Extract the [X, Y] coordinate from the center of the cell holding the provided text.  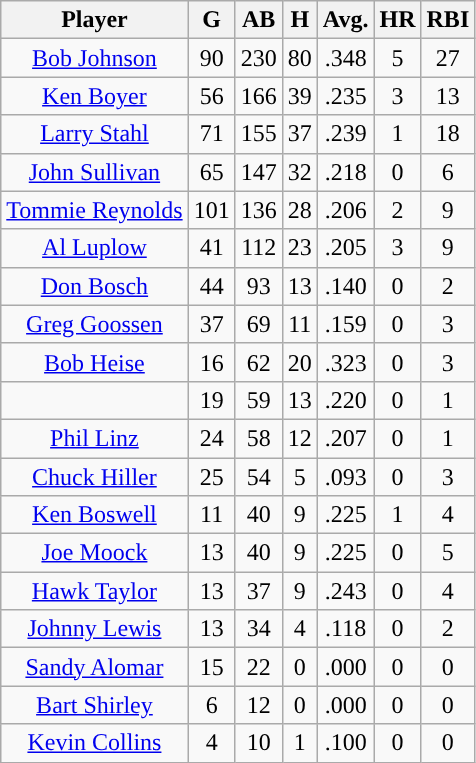
39 [300, 96]
Kevin Collins [94, 743]
112 [258, 248]
44 [212, 286]
34 [258, 629]
Johnny Lewis [94, 629]
23 [300, 248]
H [300, 20]
69 [258, 324]
Tommie Reynolds [94, 210]
Joe Moock [94, 553]
Larry Stahl [94, 134]
20 [300, 362]
32 [300, 172]
.243 [346, 591]
24 [212, 438]
.118 [346, 629]
90 [212, 58]
10 [258, 743]
22 [258, 667]
Phil Linz [94, 438]
166 [258, 96]
.220 [346, 400]
Ken Boyer [94, 96]
Sandy Alomar [94, 667]
71 [212, 134]
41 [212, 248]
.140 [346, 286]
.093 [346, 477]
.348 [346, 58]
Avg. [346, 20]
27 [448, 58]
AB [258, 20]
54 [258, 477]
Ken Boswell [94, 515]
Bart Shirley [94, 705]
101 [212, 210]
.218 [346, 172]
56 [212, 96]
147 [258, 172]
62 [258, 362]
.235 [346, 96]
93 [258, 286]
.206 [346, 210]
59 [258, 400]
136 [258, 210]
RBI [448, 20]
25 [212, 477]
15 [212, 667]
G [212, 20]
.100 [346, 743]
19 [212, 400]
.159 [346, 324]
Greg Goossen [94, 324]
Player [94, 20]
HR [398, 20]
.207 [346, 438]
.205 [346, 248]
18 [448, 134]
230 [258, 58]
Chuck Hiller [94, 477]
16 [212, 362]
.239 [346, 134]
58 [258, 438]
John Sullivan [94, 172]
Bob Heise [94, 362]
.323 [346, 362]
Bob Johnson [94, 58]
65 [212, 172]
Don Bosch [94, 286]
Al Luplow [94, 248]
28 [300, 210]
Hawk Taylor [94, 591]
155 [258, 134]
80 [300, 58]
